From the cell containing the given text, extract its center point as (x, y) coordinate. 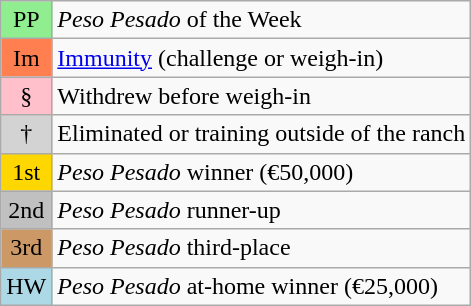
Withdrew before weigh-in (262, 96)
Peso Pesado of the Week (262, 20)
2nd (26, 210)
HW (26, 286)
§ (26, 96)
PP (26, 20)
Peso Pesado at-home winner (€25,000) (262, 286)
Im (26, 58)
Eliminated or training outside of the ranch (262, 134)
Peso Pesado third-place (262, 248)
Peso Pesado winner (€50,000) (262, 172)
† (26, 134)
3rd (26, 248)
Peso Pesado runner-up (262, 210)
1st (26, 172)
Immunity (challenge or weigh-in) (262, 58)
